Detect which cell encompasses the target text, then output its [X, Y] center coordinate. 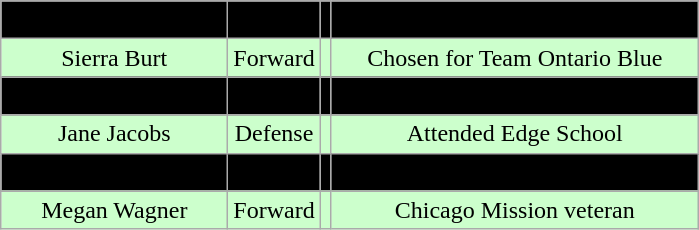
Attended Edge School [514, 134]
Mariah Hinds [114, 96]
Defender for Chicago Mission [514, 172]
1 of 3 recruits from Chicago Mission [514, 20]
Christiana von Aulock [114, 172]
Sierra Burt [114, 58]
Chosen for Team Ontario Blue [514, 58]
Megan Wagner [114, 210]
Hannah Alt [114, 20]
Chicago Mission veteran [514, 210]
Jane Jacobs [114, 134]
Competed with Team Ontario Red [514, 96]
